Provide the [X, Y] coordinate of the cell's center where the given text is located.  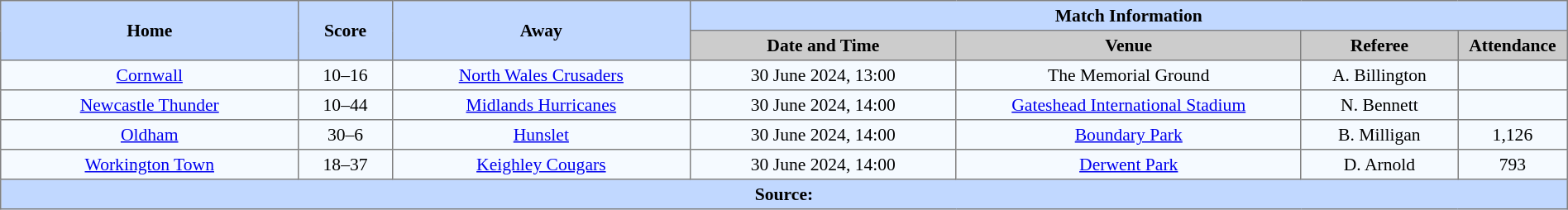
N. Bennett [1379, 105]
Venue [1128, 45]
Keighley Cougars [541, 165]
The Memorial Ground [1128, 75]
1,126 [1513, 135]
Date and Time [823, 45]
B. Milligan [1379, 135]
Away [541, 31]
Workington Town [150, 165]
18–37 [346, 165]
793 [1513, 165]
Attendance [1513, 45]
Newcastle Thunder [150, 105]
Match Information [1128, 16]
30 June 2024, 13:00 [823, 75]
Oldham [150, 135]
Boundary Park [1128, 135]
Cornwall [150, 75]
Hunslet [541, 135]
Source: [784, 194]
Referee [1379, 45]
10–44 [346, 105]
Midlands Hurricanes [541, 105]
Derwent Park [1128, 165]
Home [150, 31]
Gateshead International Stadium [1128, 105]
Score [346, 31]
D. Arnold [1379, 165]
A. Billington [1379, 75]
30–6 [346, 135]
10–16 [346, 75]
North Wales Crusaders [541, 75]
